Return the [X, Y] coordinate for the center point of the cell that contains the specified text.  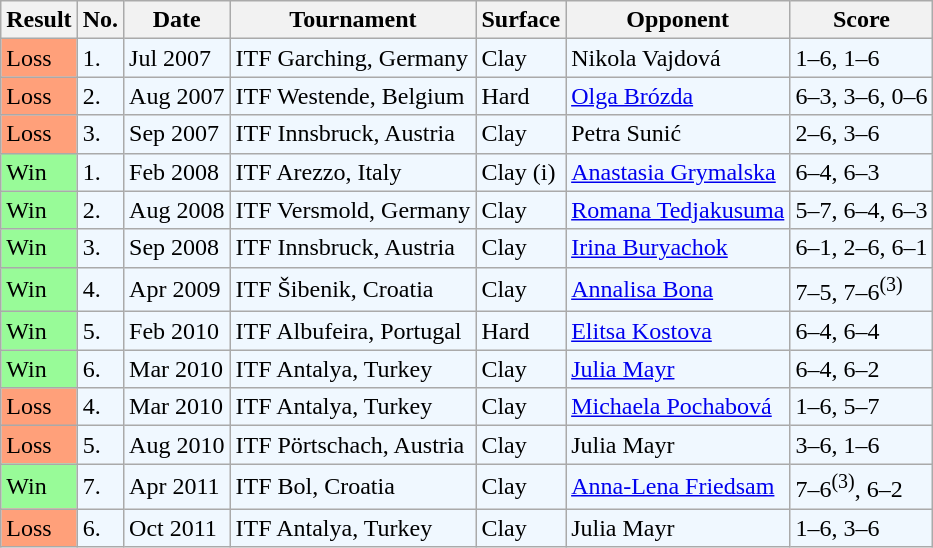
Feb 2008 [177, 172]
6–3, 3–6, 0–6 [862, 96]
Elitsa Kostova [678, 331]
2–6, 3–6 [862, 134]
Score [862, 20]
1–6, 1–6 [862, 58]
Apr 2011 [177, 486]
Michaela Pochabová [678, 407]
Aug 2008 [177, 210]
Result [39, 20]
7. [100, 486]
Anastasia Grymalska [678, 172]
ITF Garching, Germany [353, 58]
6–4, 6–4 [862, 331]
Anna-Lena Friedsam [678, 486]
Petra Sunić [678, 134]
7–6(3), 6–2 [862, 486]
Clay (i) [521, 172]
Irina Buryachok [678, 248]
7–5, 7–6(3) [862, 290]
3–6, 1–6 [862, 445]
ITF Pörtschach, Austria [353, 445]
Sep 2008 [177, 248]
ITF Šibenik, Croatia [353, 290]
Nikola Vajdová [678, 58]
No. [100, 20]
6–4, 6–3 [862, 172]
Aug 2010 [177, 445]
Oct 2011 [177, 528]
Jul 2007 [177, 58]
ITF Westende, Belgium [353, 96]
Feb 2010 [177, 331]
1–6, 5–7 [862, 407]
Olga Brózda [678, 96]
Annalisa Bona [678, 290]
ITF Albufeira, Portugal [353, 331]
6–4, 6–2 [862, 369]
6–1, 2–6, 6–1 [862, 248]
ITF Arezzo, Italy [353, 172]
Apr 2009 [177, 290]
Tournament [353, 20]
5–7, 6–4, 6–3 [862, 210]
Surface [521, 20]
ITF Versmold, Germany [353, 210]
1–6, 3–6 [862, 528]
Aug 2007 [177, 96]
ITF Bol, Croatia [353, 486]
Opponent [678, 20]
Sep 2007 [177, 134]
Date [177, 20]
Romana Tedjakusuma [678, 210]
